Identify which cell holds the provided text, then report its (X, Y) central coordinate. 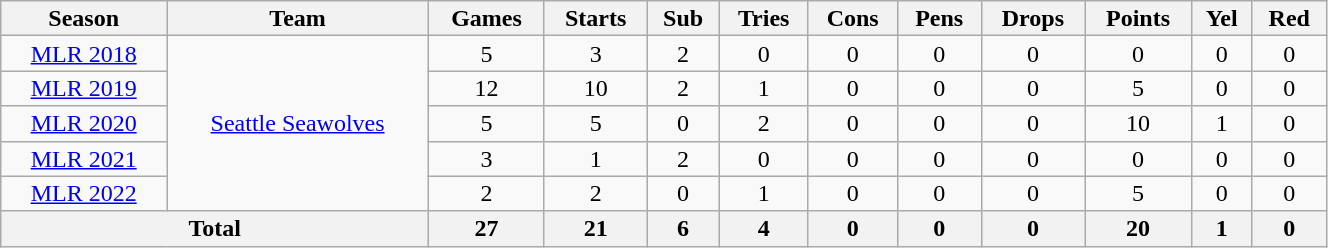
Starts (596, 18)
Points (1138, 18)
6 (683, 228)
Seattle Seawolves (298, 124)
20 (1138, 228)
12 (487, 88)
MLR 2018 (84, 54)
Tries (764, 18)
Games (487, 18)
Season (84, 18)
Sub (683, 18)
Drops (1033, 18)
21 (596, 228)
Yel (1222, 18)
Red (1289, 18)
Cons (852, 18)
Total (215, 228)
27 (487, 228)
Team (298, 18)
4 (764, 228)
MLR 2021 (84, 158)
Pens (939, 18)
MLR 2019 (84, 88)
MLR 2020 (84, 124)
MLR 2022 (84, 194)
